For the text-containing cell, return its midpoint in [X, Y] coordinate format. 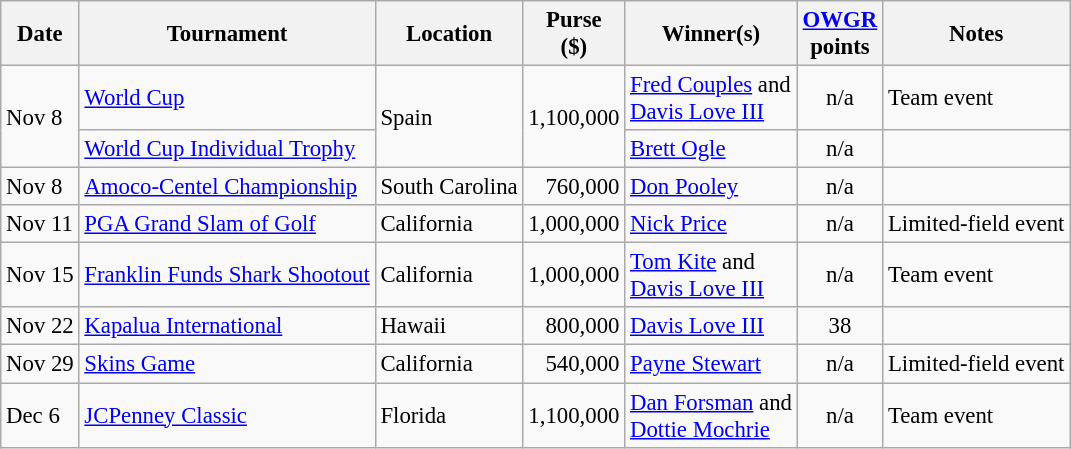
Franklin Funds Shark Shootout [227, 276]
Location [449, 34]
Nick Price [712, 224]
JCPenney Classic [227, 416]
South Carolina [449, 187]
540,000 [574, 364]
World Cup Individual Trophy [227, 149]
Kapalua International [227, 327]
Spain [449, 117]
Hawaii [449, 327]
Payne Stewart [712, 364]
Notes [976, 34]
Nov 15 [40, 276]
Dan Forsman and Dottie Mochrie [712, 416]
Dec 6 [40, 416]
Davis Love III [712, 327]
800,000 [574, 327]
Brett Ogle [712, 149]
Date [40, 34]
OWGRpoints [840, 34]
World Cup [227, 98]
38 [840, 327]
Skins Game [227, 364]
PGA Grand Slam of Golf [227, 224]
Don Pooley [712, 187]
Amoco-Centel Championship [227, 187]
Purse($) [574, 34]
Fred Couples and Davis Love III [712, 98]
Nov 22 [40, 327]
Nov 29 [40, 364]
Winner(s) [712, 34]
Tom Kite and Davis Love III [712, 276]
Florida [449, 416]
760,000 [574, 187]
Tournament [227, 34]
Nov 11 [40, 224]
